Search for the cell housing the specified text and yield its (X, Y) center coordinate. 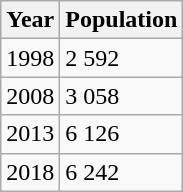
Population (122, 20)
6 126 (122, 134)
Year (30, 20)
1998 (30, 58)
2018 (30, 172)
2008 (30, 96)
2 592 (122, 58)
6 242 (122, 172)
2013 (30, 134)
3 058 (122, 96)
